Return [x, y] of the center of cell containing provided text 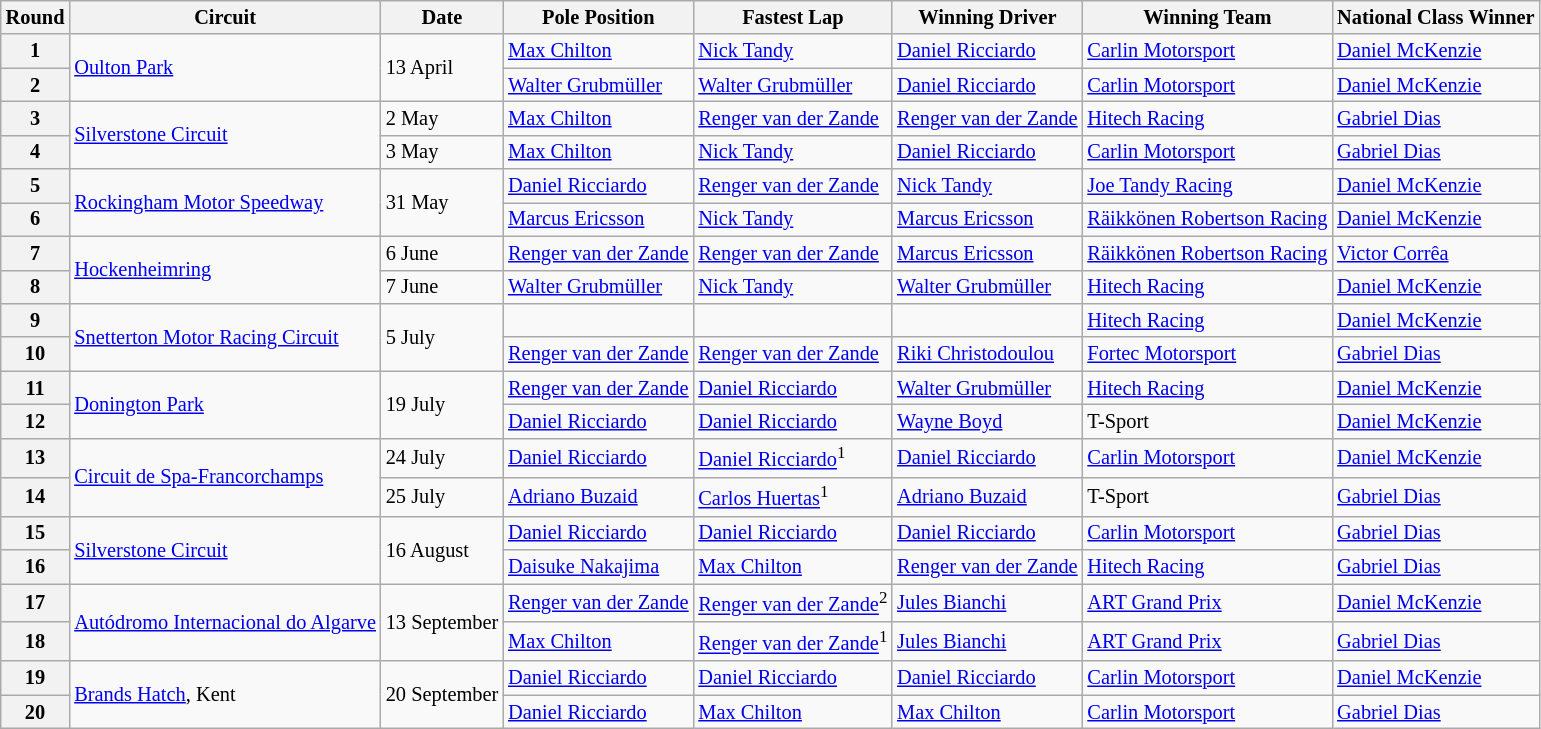
13 [36, 458]
19 July [442, 404]
1 [36, 51]
Date [442, 17]
20 September [442, 694]
Round [36, 17]
4 [36, 152]
31 May [442, 202]
17 [36, 602]
19 [36, 678]
Renger van der Zande2 [792, 602]
Winning Driver [987, 17]
9 [36, 320]
13 September [442, 622]
13 April [442, 68]
16 [36, 566]
Circuit de Spa-Francorchamps [224, 477]
14 [36, 496]
Daisuke Nakajima [598, 566]
Donington Park [224, 404]
25 July [442, 496]
8 [36, 287]
11 [36, 388]
Fastest Lap [792, 17]
Pole Position [598, 17]
Snetterton Motor Racing Circuit [224, 336]
7 [36, 253]
Autódromo Internacional do Algarve [224, 622]
Joe Tandy Racing [1207, 186]
24 July [442, 458]
2 May [442, 118]
Wayne Boyd [987, 421]
Daniel Ricciardo1 [792, 458]
10 [36, 354]
Fortec Motorsport [1207, 354]
5 July [442, 336]
15 [36, 533]
18 [36, 642]
3 May [442, 152]
16 August [442, 550]
20 [36, 712]
Renger van der Zande1 [792, 642]
2 [36, 85]
Brands Hatch, Kent [224, 694]
6 June [442, 253]
Victor Corrêa [1436, 253]
12 [36, 421]
National Class Winner [1436, 17]
Winning Team [1207, 17]
Hockenheimring [224, 270]
Riki Christodoulou [987, 354]
7 June [442, 287]
Oulton Park [224, 68]
Carlos Huertas1 [792, 496]
Circuit [224, 17]
5 [36, 186]
3 [36, 118]
6 [36, 219]
Rockingham Motor Speedway [224, 202]
